Extract the [X, Y] coordinate from the center of the cell holding the provided text.  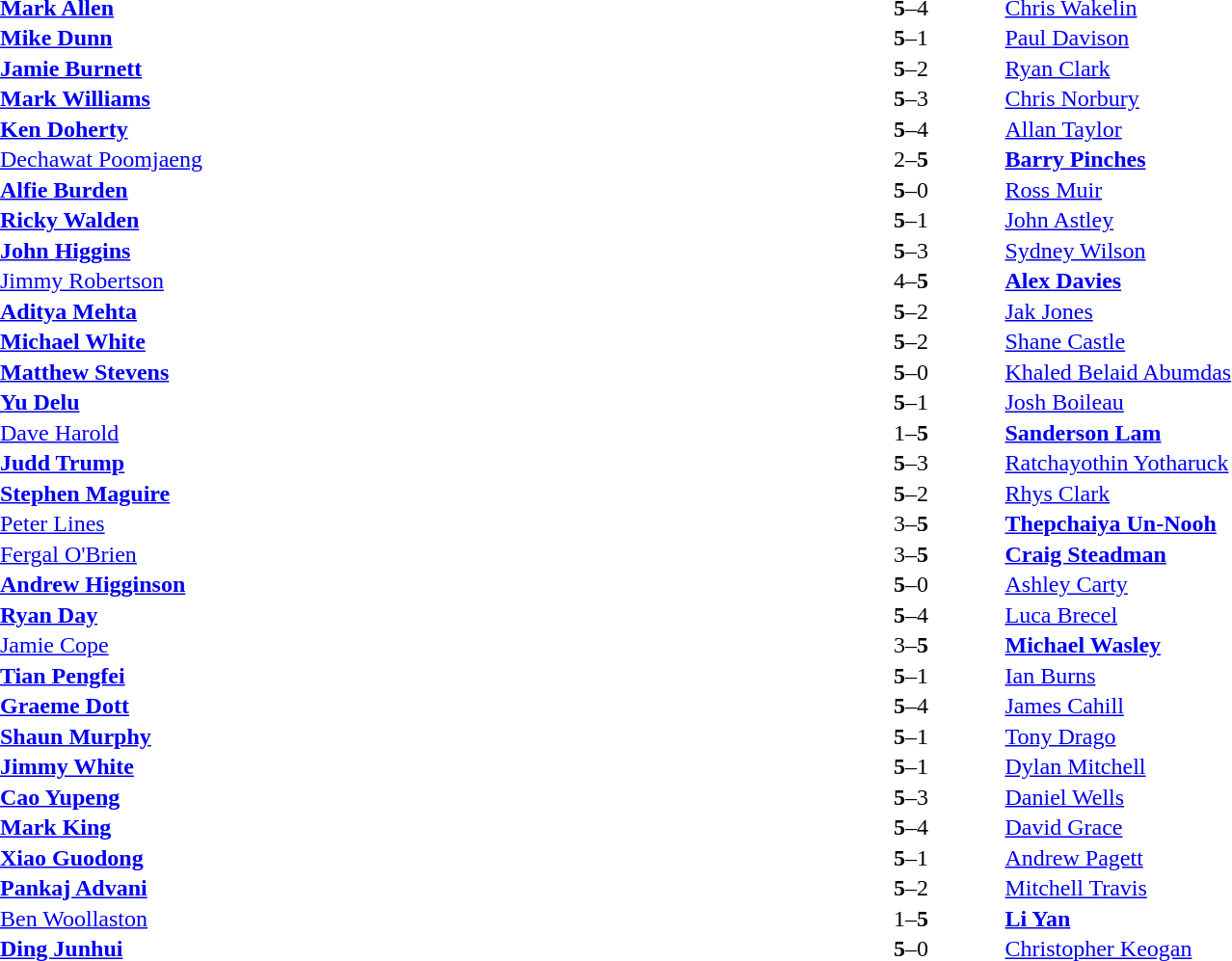
4–5 [910, 280]
2–5 [910, 159]
